Scan for the cell matching the given text and deliver its (X, Y) coordinate at center. 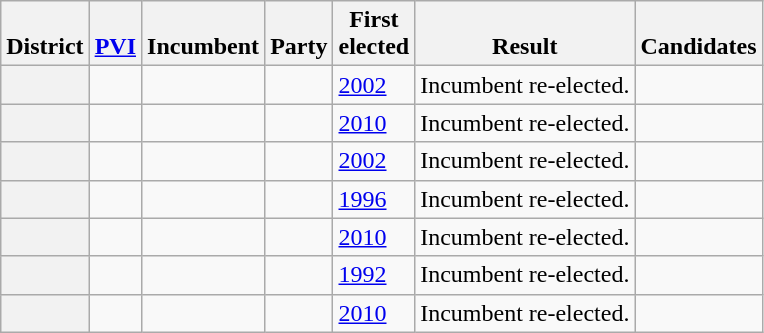
District (45, 34)
1992 (374, 275)
Firstelected (374, 34)
Candidates (698, 34)
Incumbent (204, 34)
Party (299, 34)
1996 (374, 199)
PVI (115, 34)
Result (525, 34)
